Determine the (x, y) coordinate at the center of the cell enclosing the given text.  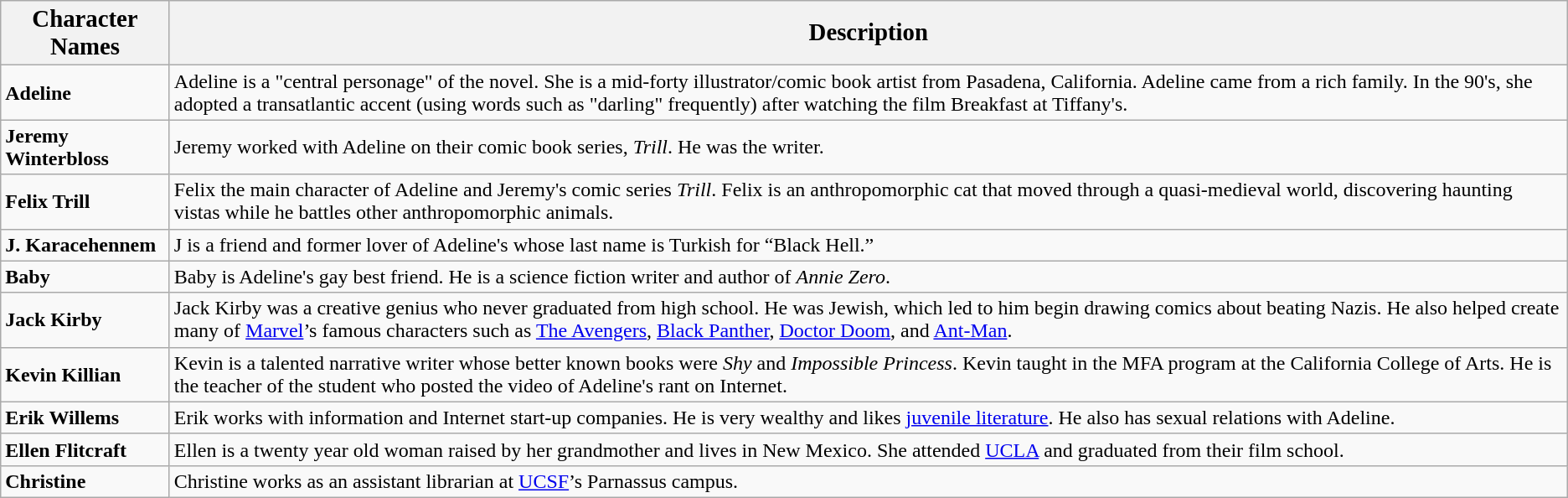
Christine works as an assistant librarian at UCSF’s Parnassus campus. (868, 481)
Baby is Adeline's gay best friend. He is a science fiction writer and author of Annie Zero. (868, 277)
Ellen Flitcraft (85, 449)
J. Karacehennem (85, 245)
Erik Willems (85, 418)
Description (868, 34)
Character Names (85, 34)
Jeremy Winterbloss (85, 148)
Ellen is a twenty year old woman raised by her grandmother and lives in New Mexico. She attended UCLA and graduated from their film school. (868, 449)
Christine (85, 481)
Jack Kirby (85, 320)
Baby (85, 277)
Adeline (85, 92)
Felix Trill (85, 201)
J is a friend and former lover of Adeline's whose last name is Turkish for “Black Hell.” (868, 245)
Jeremy worked with Adeline on their comic book series, Trill. He was the writer. (868, 148)
Kevin Killian (85, 374)
